Find where the given text appears and provide that cell's center as (x, y) coordinate. 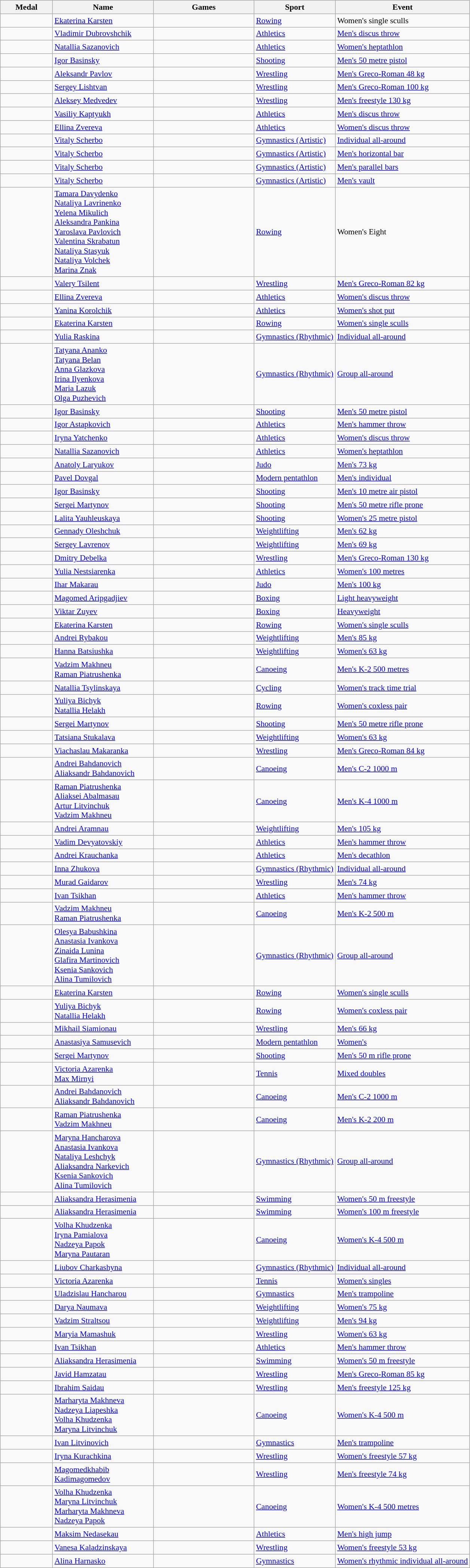
Olesya Babushkina Anastasia Ivankova Zinaida Lunina Glafira Martinovich Ksenia Sankovich Alina Tumilovich (103, 955)
Men's Greco-Roman 82 kg (403, 284)
Maryna Hancharova Anastasia Ivankova Nataliya Leshchyk Aliaksandra Narkevich Ksenia Sankovich Alina Tumilovich (103, 1161)
Iryna Kurachkina (103, 1456)
Men's freestyle 74 kg (403, 1474)
Men's 105 kg (403, 829)
Natallia Tsylinskaya (103, 688)
Women's 100 metres (403, 571)
Gennady Oleshchuk (103, 531)
Men's horizontal bar (403, 154)
Lalita Yauhleuskaya (103, 518)
Men's Greco-Roman 130 kg (403, 558)
Women's rhythmic individual all-around (403, 1561)
Men's K-2 200 m (403, 1119)
Men's K-4 1000 m (403, 801)
Heavyweight (403, 611)
Igor Astapkovich (103, 425)
Vadzim MakhneuRaman Piatrushenka (103, 669)
Maryia Mamashuk (103, 1334)
Men's 50 m rifle prone (403, 1056)
Dmitry Debelka (103, 558)
Men's 100 kg (403, 585)
Sergey Lavrenov (103, 545)
Medal (27, 7)
Event (403, 7)
Women's freestyle 57 kg (403, 1456)
Yulia Raskina (103, 337)
Anatoly Laryukov (103, 465)
Darya Naumava (103, 1307)
Viachaslau Makaranka (103, 751)
Men's K-2 500 metres (403, 669)
Andrei Krauchanka (103, 856)
Uladzislau Hancharou (103, 1294)
Men's Greco-Roman 100 kg (403, 87)
Yanina Korolchik (103, 310)
Tatsiana Stukalava (103, 737)
Men's freestyle 130 kg (403, 101)
Men's 62 kg (403, 531)
Cycling (295, 688)
Men's high jump (403, 1534)
Andrei Aramnau (103, 829)
Men's 94 kg (403, 1321)
Men's freestyle 125 kg (403, 1388)
Javid Hamzatau (103, 1374)
Men's Greco-Roman 85 kg (403, 1374)
Men's decathlon (403, 856)
Vasiliy Kaptyukh (103, 114)
Women's Eight (403, 232)
Men's individual (403, 478)
Iryna Yatchenko (103, 438)
Volha KhudzenkaIryna PamialovaNadzeya PapokMaryna Pautaran (103, 1240)
Viktar Zuyev (103, 611)
Aleksandr Pavlov (103, 74)
Raman PiatrushenkaVadzim Makhneu (103, 1119)
Mikhail Siamionau (103, 1029)
Women's K-4 500 metres (403, 1507)
Men's parallel bars (403, 167)
Marharyta MakhnevaNadzeya LiapeshkaVolha KhudzenkaMaryna Litvinchuk (103, 1415)
Vadim Devyatovskiy (103, 842)
Women's (403, 1042)
Valery Tsilent (103, 284)
Women's singles (403, 1281)
Ihar Makarau (103, 585)
Vadzim Makhneu Raman Piatrushenka (103, 914)
Victoria AzarenkaMax Mirnyi (103, 1074)
Andrei Rybakou (103, 638)
Women's 75 kg (403, 1307)
Men's K-2 500 m (403, 914)
Mixed doubles (403, 1074)
Vadzim Straltsou (103, 1321)
Magomedkhabib Kadimagomedov (103, 1474)
Games (204, 7)
Women's shot put (403, 310)
Inna Zhukova (103, 869)
Men's 66 kg (403, 1029)
Magomed Aripgadjiev (103, 598)
Yulia Nestsiarenka (103, 571)
Vanesa Kaladzinskaya (103, 1548)
Pavel Dovgal (103, 478)
Men's 10 metre air pistol (403, 492)
Sport (295, 7)
Ivan Litvinovich (103, 1443)
Men's 74 kg (403, 882)
Volha KhudzenkaMaryna LitvinchukMarharyta MakhnevaNadzeya Papok (103, 1507)
Liubov Charkashyna (103, 1267)
Men's vault (403, 180)
Women's 25 metre pistol (403, 518)
Vladimir Dubrovshchik (103, 34)
Men's 73 kg (403, 465)
Name (103, 7)
Victoria Azarenka (103, 1281)
Hanna Batsiushka (103, 651)
Women's 100 m freestyle (403, 1212)
Men's 85 kg (403, 638)
Tatyana Ananko Tatyana Belan Anna Glazkova Irina Ilyenkova Maria Lazuk Olga Puzhevich (103, 374)
Men's Greco-Roman 48 kg (403, 74)
Men's Greco-Roman 84 kg (403, 751)
Maksim Nedasekau (103, 1534)
Men's 69 kg (403, 545)
Anastasiya Samusevich (103, 1042)
Women's freestyle 53 kg (403, 1548)
Women's track time trial (403, 688)
Raman PiatrushenkaAliaksei AbalmasauArtur LitvinchukVadzim Makhneu (103, 801)
Sergey Lishtvan (103, 87)
Ibrahim Saidau (103, 1388)
Aleksey Medvedev (103, 101)
Murad Gaidarov (103, 882)
Alina Harnasko (103, 1561)
Light heavyweight (403, 598)
